Identify which cell holds the provided text, then report its [x, y] central coordinate. 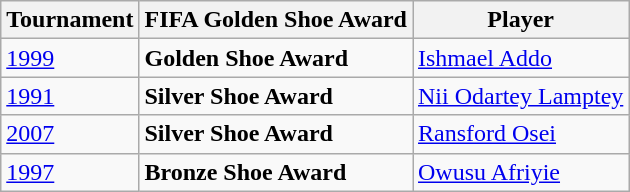
Player [520, 20]
1997 [70, 172]
2007 [70, 134]
Bronze Shoe Award [276, 172]
1991 [70, 96]
FIFA Golden Shoe Award [276, 20]
Owusu Afriyie [520, 172]
1999 [70, 58]
Golden Shoe Award [276, 58]
Tournament [70, 20]
Ransford Osei [520, 134]
Nii Odartey Lamptey [520, 96]
Ishmael Addo [520, 58]
